For the text-containing cell, return its midpoint in (x, y) coordinate format. 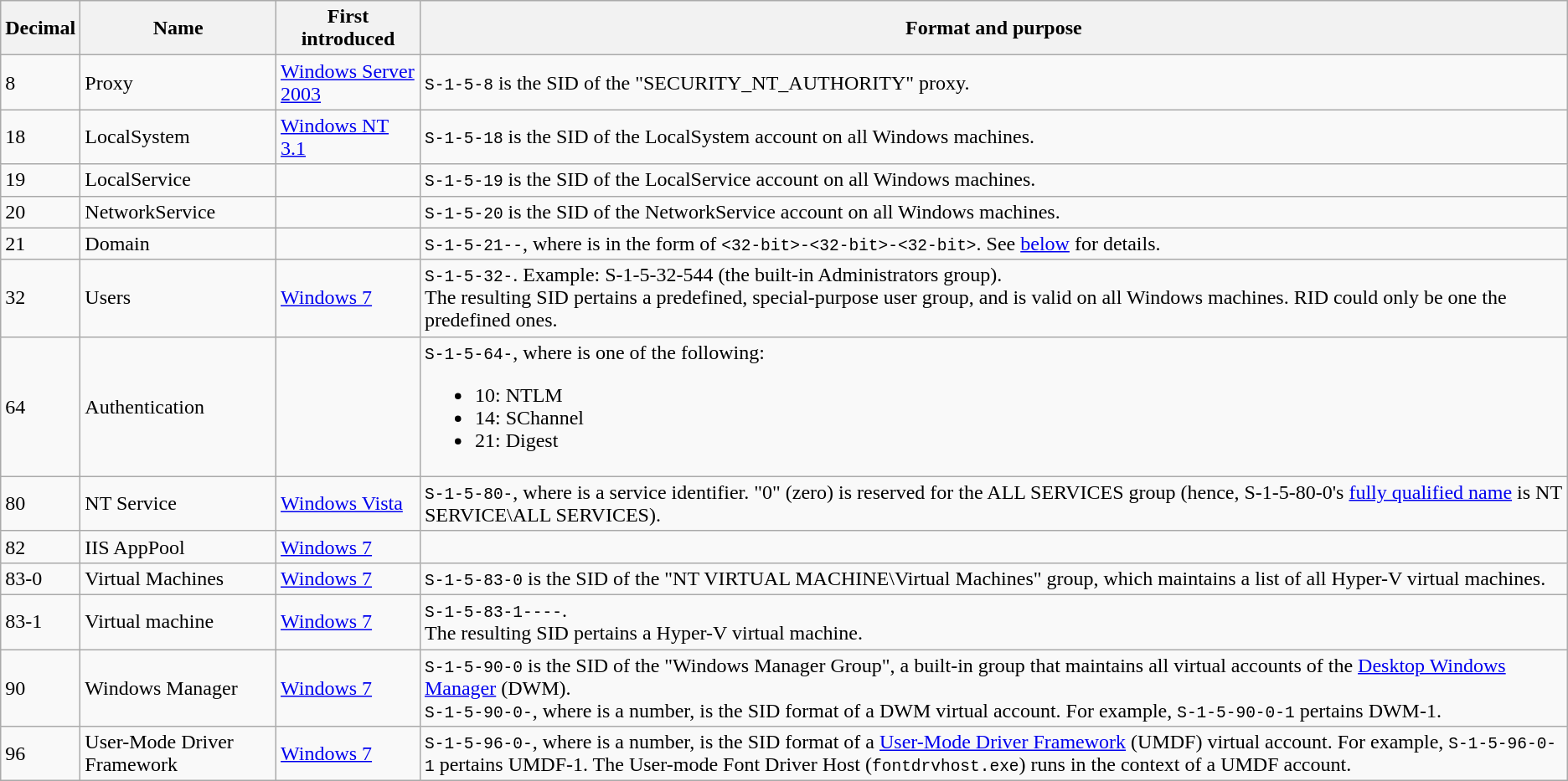
S-1-5-21--, where is in the form of <32-bit>-<32-bit>-<32-bit>. See below for details. (993, 244)
Windows NT 3.1 (348, 137)
Proxy (178, 82)
32 (40, 298)
Users (178, 298)
21 (40, 244)
Domain (178, 244)
90 (40, 688)
Name (178, 28)
Windows Vista (348, 504)
Virtual Machines (178, 578)
64 (40, 407)
User-Mode Driver Framework (178, 753)
First introduced (348, 28)
S-1-5-83-1----.The resulting SID pertains a Hyper-V virtual machine. (993, 621)
S-1-5-64-, where is one of the following:10: NTLM14: SChannel21: Digest (993, 407)
96 (40, 753)
Windows Manager (178, 688)
S-1-5-20 is the SID of the NetworkService account on all Windows machines. (993, 212)
83-1 (40, 621)
82 (40, 547)
S-1-5-18 is the SID of the LocalSystem account on all Windows machines. (993, 137)
Authentication (178, 407)
S-1-5-19 is the SID of the LocalService account on all Windows machines. (993, 180)
LocalSystem (178, 137)
Format and purpose (993, 28)
20 (40, 212)
S-1-5-83-0 is the SID of the "NT VIRTUAL MACHINE\Virtual Machines" group, which maintains a list of all Hyper-V virtual machines. (993, 578)
LocalService (178, 180)
8 (40, 82)
S-1-5-8 is the SID of the "SECURITY_NT_AUTHORITY" proxy. (993, 82)
18 (40, 137)
Windows Server 2003 (348, 82)
NT Service (178, 504)
IIS AppPool (178, 547)
NetworkService (178, 212)
83-0 (40, 578)
80 (40, 504)
Decimal (40, 28)
Virtual machine (178, 621)
19 (40, 180)
